Return [x, y] of the center of cell containing provided text 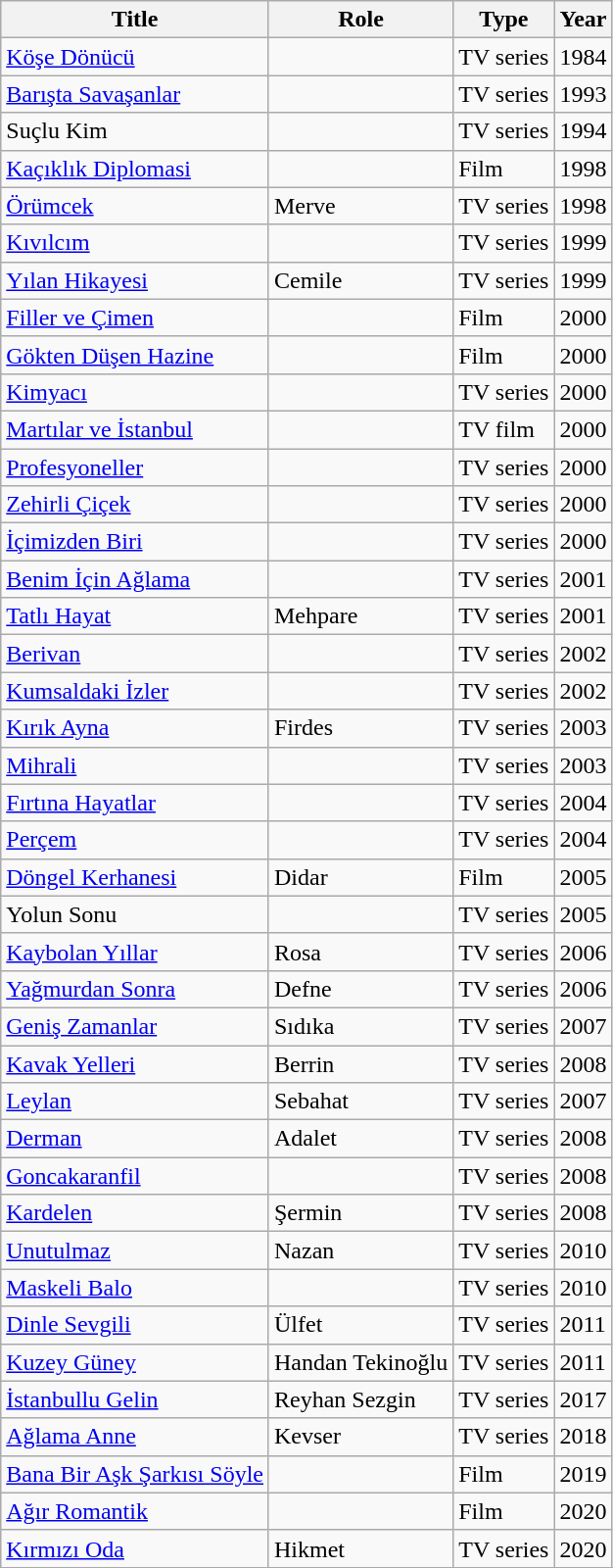
Köşe Dönücü [135, 57]
Kuzey Güney [135, 1362]
Gökten Düşen Hazine [135, 355]
Zehirli Çiçek [135, 505]
Şermin [360, 1213]
Firdes [360, 728]
Sıdıka [360, 1026]
Ağır Romantik [135, 1511]
Perçem [135, 840]
Title [135, 20]
Kevser [360, 1437]
1993 [584, 94]
Ülfet [360, 1325]
Döngel Kerhanesi [135, 877]
2019 [584, 1474]
Sebahat [360, 1102]
İstanbullu Gelin [135, 1399]
Kırmızı Oda [135, 1548]
Ağlama Anne [135, 1437]
2018 [584, 1437]
Bana Bir Aşk Şarkısı Söyle [135, 1474]
Fırtına Hayatlar [135, 803]
Yağmurdan Sonra [135, 989]
Mihrali [135, 765]
Geniş Zamanlar [135, 1026]
Nazan [360, 1250]
Merve [360, 206]
İçimizden Biri [135, 542]
Yolun Sonu [135, 914]
Derman [135, 1139]
Örümcek [135, 206]
Berivan [135, 654]
Rosa [360, 952]
Didar [360, 877]
Handan Tekinoğlu [360, 1362]
Kumsaldaki İzler [135, 691]
Dinle Sevgili [135, 1325]
Type [503, 20]
Profesyoneller [135, 467]
Benim İçin Ağlama [135, 579]
Leylan [135, 1102]
1984 [584, 57]
Kimyacı [135, 392]
Kaybolan Yıllar [135, 952]
Year [584, 20]
Mehpare [360, 616]
Kardelen [135, 1213]
Kaçıklık Diplomasi [135, 169]
TV film [503, 429]
Role [360, 20]
Cemile [360, 280]
2017 [584, 1399]
Filler ve Çimen [135, 318]
Kıvılcım [135, 243]
Adalet [360, 1139]
Goncakaranfil [135, 1176]
Hikmet [360, 1548]
Martılar ve İstanbul [135, 429]
Defne [360, 989]
1994 [584, 131]
Barışta Savaşanlar [135, 94]
Tatlı Hayat [135, 616]
Unutulmaz [135, 1250]
Berrin [360, 1063]
Yılan Hikayesi [135, 280]
Suçlu Kim [135, 131]
Kırık Ayna [135, 728]
Kavak Yelleri [135, 1063]
Reyhan Sezgin [360, 1399]
Maskeli Balo [135, 1288]
